Output the [x, y] coordinate of the center of the cell containing the given text.  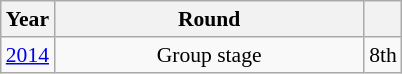
2014 [28, 55]
Group stage [209, 55]
Year [28, 19]
8th [383, 55]
Round [209, 19]
